Return the [x, y] coordinate for the center point of the cell that contains the specified text.  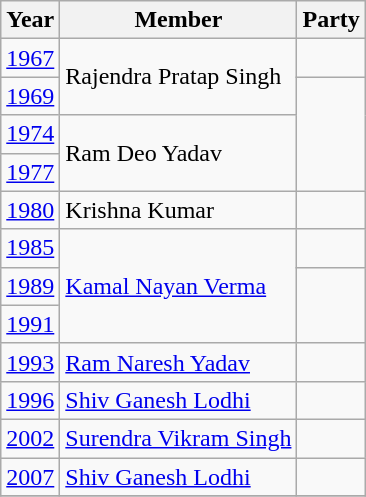
1991 [30, 324]
2002 [30, 438]
Ram Naresh Yadav [178, 362]
1969 [30, 96]
1977 [30, 172]
Member [178, 20]
1993 [30, 362]
1985 [30, 248]
1989 [30, 286]
Party [331, 20]
Kamal Nayan Verma [178, 286]
Year [30, 20]
Ram Deo Yadav [178, 153]
Surendra Vikram Singh [178, 438]
Krishna Kumar [178, 210]
1996 [30, 400]
1980 [30, 210]
1967 [30, 58]
2007 [30, 477]
Rajendra Pratap Singh [178, 77]
1974 [30, 134]
